Find where the given text appears and provide that cell's center as [X, Y] coordinate. 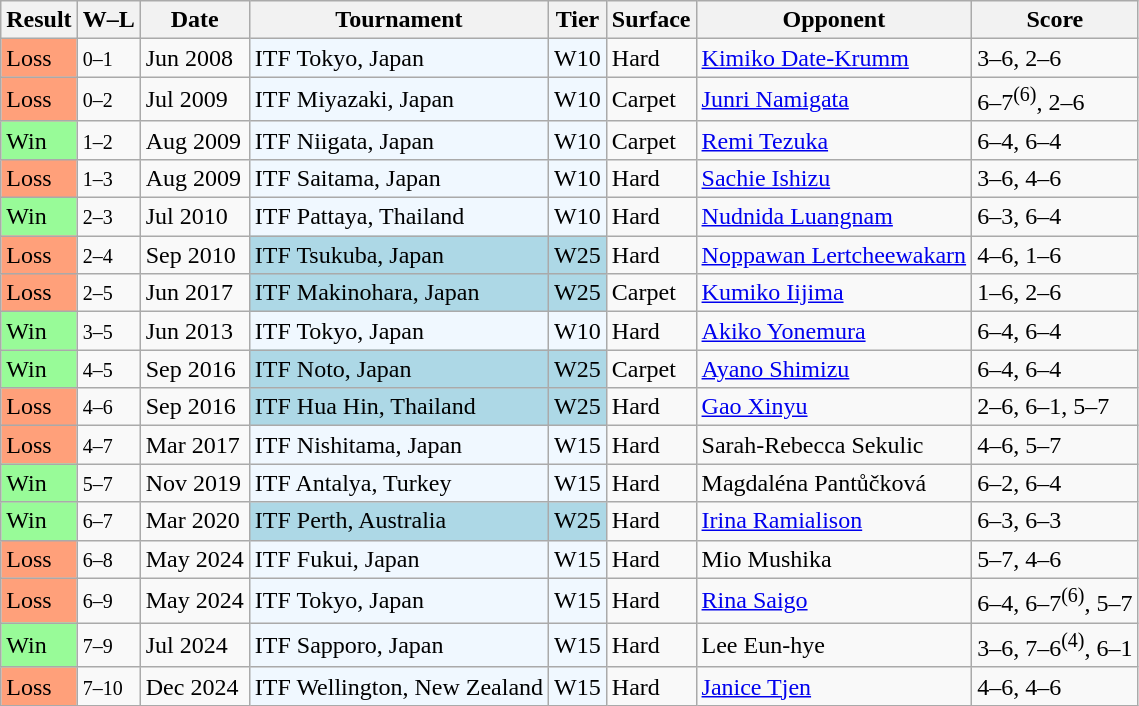
Remi Tezuka [834, 140]
Janice Tjen [834, 686]
7–9 [108, 646]
ITF Fukui, Japan [398, 559]
ITF Sapporo, Japan [398, 646]
Jul 2009 [194, 100]
Score [1055, 20]
1–3 [108, 178]
Kumiko Iijima [834, 293]
4–6, 1–6 [1055, 255]
2–5 [108, 293]
3–6, 4–6 [1055, 178]
ITF Hua Hin, Thailand [398, 407]
Sep 2010 [194, 255]
Result [39, 20]
6–3, 6–3 [1055, 521]
Jul 2024 [194, 646]
1–2 [108, 140]
4–7 [108, 445]
ITF Pattaya, Thailand [398, 217]
ITF Niigata, Japan [398, 140]
Nov 2019 [194, 483]
Mio Mushika [834, 559]
Mar 2020 [194, 521]
7–10 [108, 686]
ITF Perth, Australia [398, 521]
Magdaléna Pantůčková [834, 483]
Noppawan Lertcheewakarn [834, 255]
6–9 [108, 600]
ITF Antalya, Turkey [398, 483]
Kimiko Date-Krumm [834, 58]
5–7 [108, 483]
ITF Nishitama, Japan [398, 445]
Tier [578, 20]
4–5 [108, 369]
ITF Makinohara, Japan [398, 293]
2–4 [108, 255]
4–6, 4–6 [1055, 686]
Junri Namigata [834, 100]
ITF Miyazaki, Japan [398, 100]
ITF Saitama, Japan [398, 178]
Surface [651, 20]
3–6, 2–6 [1055, 58]
Gao Xinyu [834, 407]
Jul 2010 [194, 217]
6–4, 6–7(6), 5–7 [1055, 600]
6–7(6), 2–6 [1055, 100]
Jun 2017 [194, 293]
3–5 [108, 331]
Sarah-Rebecca Sekulic [834, 445]
ITF Noto, Japan [398, 369]
6–7 [108, 521]
Akiko Yonemura [834, 331]
0–2 [108, 100]
3–6, 7–6(4), 6–1 [1055, 646]
2–6, 6–1, 5–7 [1055, 407]
Tournament [398, 20]
Jun 2013 [194, 331]
Irina Ramialison [834, 521]
Jun 2008 [194, 58]
6–2, 6–4 [1055, 483]
Nudnida Luangnam [834, 217]
4–6, 5–7 [1055, 445]
6–8 [108, 559]
ITF Tsukuba, Japan [398, 255]
0–1 [108, 58]
6–3, 6–4 [1055, 217]
ITF Wellington, New Zealand [398, 686]
1–6, 2–6 [1055, 293]
Opponent [834, 20]
2–3 [108, 217]
5–7, 4–6 [1055, 559]
Sachie Ishizu [834, 178]
Ayano Shimizu [834, 369]
Dec 2024 [194, 686]
Date [194, 20]
Lee Eun-hye [834, 646]
4–6 [108, 407]
Mar 2017 [194, 445]
W–L [108, 20]
Rina Saigo [834, 600]
